Determine the [X, Y] coordinate at the center of the cell enclosing the given text.  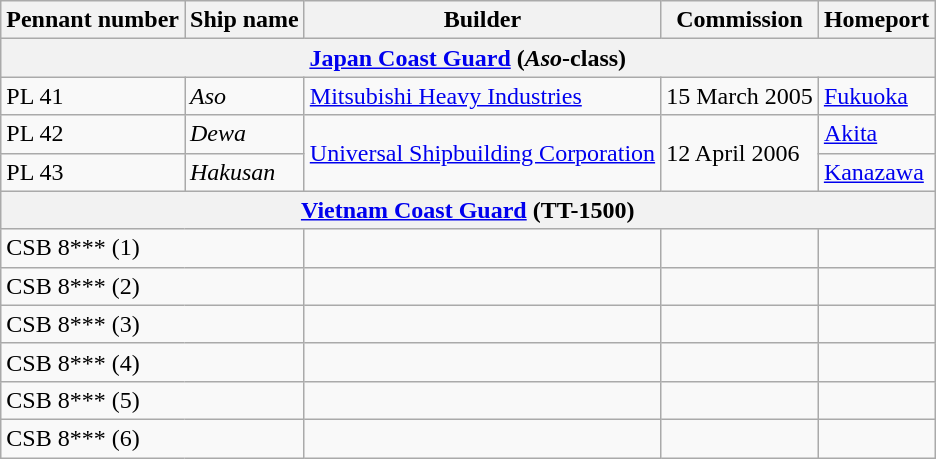
CSB 8*** (6) [153, 438]
CSB 8*** (2) [153, 286]
CSB 8*** (5) [153, 400]
PL 43 [93, 172]
Mitsubishi Heavy Industries [482, 96]
15 March 2005 [740, 96]
Dewa [244, 134]
Hakusan [244, 172]
Fukuoka [876, 96]
PL 41 [93, 96]
PL 42 [93, 134]
CSB 8*** (4) [153, 362]
Akita [876, 134]
Universal Shipbuilding Corporation [482, 153]
Ship name [244, 20]
Pennant number [93, 20]
CSB 8*** (3) [153, 324]
Commission [740, 20]
Kanazawa [876, 172]
Builder [482, 20]
CSB 8*** (1) [153, 248]
Homeport [876, 20]
Vietnam Coast Guard (TT-1500) [468, 210]
Aso [244, 96]
12 April 2006 [740, 153]
Japan Coast Guard (Aso-class) [468, 58]
